Pinpoint the cell where the given text exists, returning its [X, Y] midpoint coordinate. 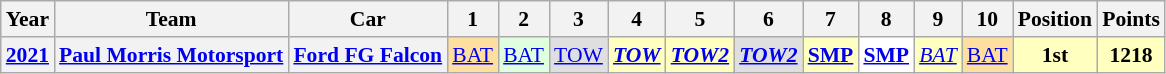
3 [578, 19]
4 [637, 19]
2021 [28, 55]
Points [1131, 19]
2 [524, 19]
6 [768, 19]
Team [171, 19]
1st [1055, 55]
Car [368, 19]
8 [886, 19]
Paul Morris Motorsport [171, 55]
7 [831, 19]
9 [938, 19]
Ford FG Falcon [368, 55]
10 [988, 19]
Position [1055, 19]
5 [700, 19]
Year [28, 19]
1 [472, 19]
1218 [1131, 55]
